Return (X, Y) of the center of cell containing provided text 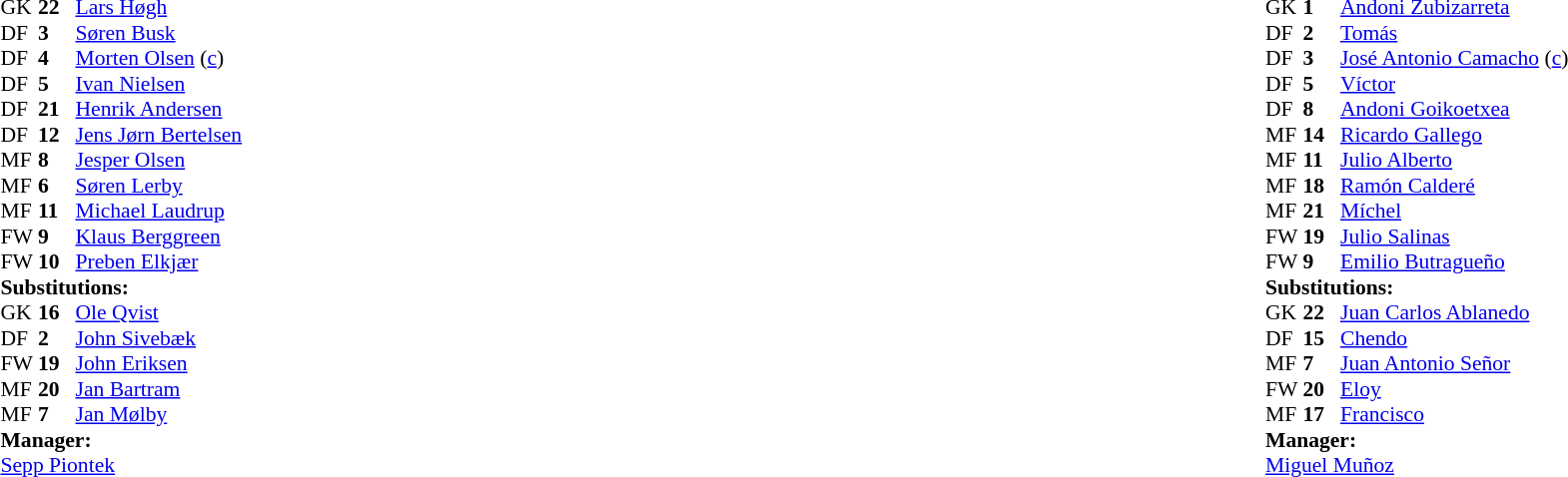
Víctor (1454, 84)
22 (1322, 312)
Jan Mølby (160, 414)
Jan Bartram (160, 389)
Julio Alberto (1454, 161)
Eloy (1454, 389)
Ivan Nielsen (160, 84)
Michael Laudrup (160, 211)
John Eriksen (160, 364)
12 (57, 135)
6 (57, 186)
Ramón Calderé (1454, 186)
14 (1322, 135)
Juan Carlos Ablanedo (1454, 312)
Klaus Berggreen (160, 237)
Andoni Goikoetxea (1454, 109)
Søren Busk (160, 33)
Míchel (1454, 211)
Søren Lerby (160, 186)
Julio Salinas (1454, 237)
Francisco (1454, 414)
John Sivebæk (160, 338)
Chendo (1454, 338)
Emilio Butragueño (1454, 262)
Ricardo Gallego (1454, 135)
Juan Antonio Señor (1454, 364)
Jens Jørn Bertelsen (160, 135)
17 (1322, 414)
Jesper Olsen (160, 161)
Henrik Andersen (160, 109)
18 (1322, 186)
4 (57, 59)
Tomás (1454, 33)
16 (57, 312)
José Antonio Camacho (c) (1454, 59)
Ole Qvist (160, 312)
Morten Olsen (c) (160, 59)
Preben Elkjær (160, 262)
15 (1322, 338)
10 (57, 262)
